Provide the (x, y) coordinate of the cell's center where the given text is located.  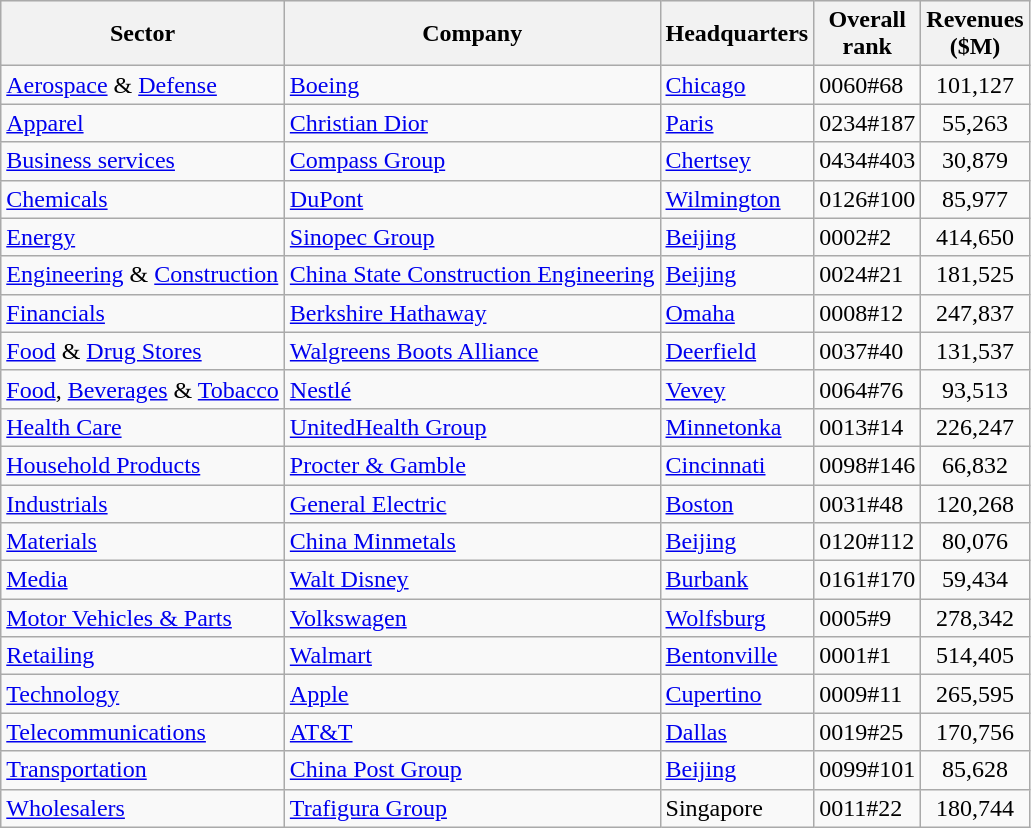
180,744 (975, 808)
Media (143, 580)
181,525 (975, 275)
0064#76 (868, 389)
Aerospace & Defense (143, 85)
Volkswagen (472, 618)
0008#12 (868, 313)
General Electric (472, 503)
Chertsey (737, 161)
Company (472, 34)
Nestlé (472, 389)
0126#100 (868, 199)
0098#146 (868, 465)
Burbank (737, 580)
Omaha (737, 313)
Singapore (737, 808)
Overall rank (868, 34)
170,756 (975, 732)
0001#1 (868, 656)
Vevey (737, 389)
Wilmington (737, 199)
0434#403 (868, 161)
China Post Group (472, 770)
0005#9 (868, 618)
Materials (143, 542)
0037#40 (868, 351)
Health Care (143, 427)
China Minmetals (472, 542)
Apparel (143, 123)
30,879 (975, 161)
Wolfsburg (737, 618)
Financials (143, 313)
Industrials (143, 503)
0161#170 (868, 580)
0002#2 (868, 237)
Boston (737, 503)
278,342 (975, 618)
Berkshire Hathaway (472, 313)
Compass Group (472, 161)
0031#48 (868, 503)
93,513 (975, 389)
265,595 (975, 694)
Walmart (472, 656)
Boeing (472, 85)
Retailing (143, 656)
226,247 (975, 427)
120,268 (975, 503)
Food, Beverages & Tobacco (143, 389)
66,832 (975, 465)
Paris (737, 123)
Motor Vehicles & Parts (143, 618)
Sector (143, 34)
Walgreens Boots Alliance (472, 351)
Transportation (143, 770)
Dallas (737, 732)
AT&T (472, 732)
Chemicals (143, 199)
Business services (143, 161)
0011#22 (868, 808)
Telecommunications (143, 732)
Deerfield (737, 351)
0099#101 (868, 770)
Wholesalers (143, 808)
Chicago (737, 85)
DuPont (472, 199)
59,434 (975, 580)
Minnetonka (737, 427)
131,537 (975, 351)
0234#187 (868, 123)
Engineering & Construction (143, 275)
Household Products (143, 465)
Cupertino (737, 694)
247,837 (975, 313)
55,263 (975, 123)
UnitedHealth Group (472, 427)
80,076 (975, 542)
0120#112 (868, 542)
0060#68 (868, 85)
514,405 (975, 656)
Headquarters (737, 34)
Procter & Gamble (472, 465)
Bentonville (737, 656)
Cincinnati (737, 465)
Apple (472, 694)
101,127 (975, 85)
Trafigura Group (472, 808)
0019#25 (868, 732)
Walt Disney (472, 580)
85,628 (975, 770)
414,650 (975, 237)
Food & Drug Stores (143, 351)
Sinopec Group (472, 237)
Revenues ($M) (975, 34)
0024#21 (868, 275)
China State Construction Engineering (472, 275)
0013#14 (868, 427)
0009#11 (868, 694)
Christian Dior (472, 123)
Energy (143, 237)
85,977 (975, 199)
Technology (143, 694)
